Scan for the cell matching the given text and deliver its (x, y) coordinate at center. 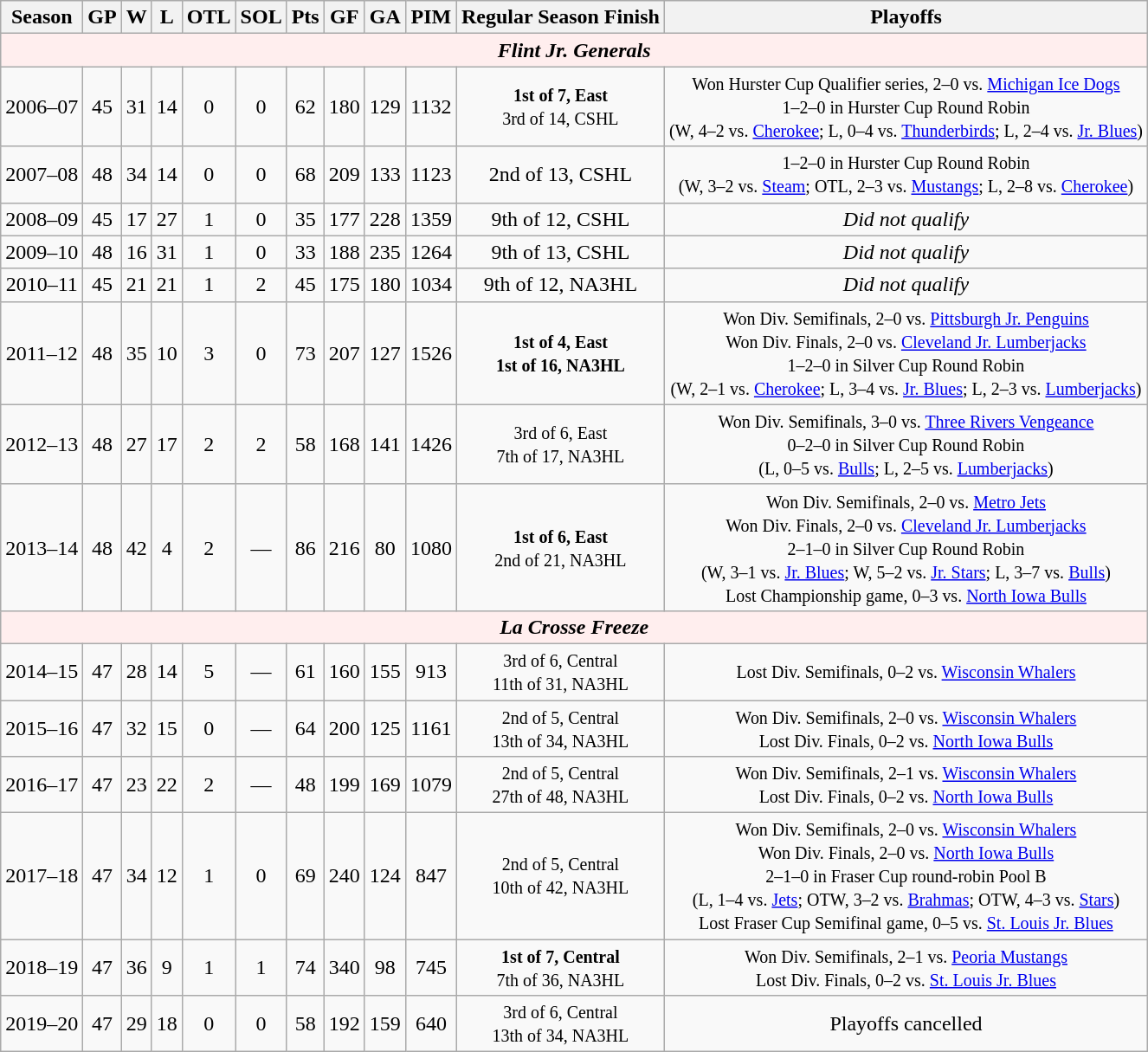
175 (345, 285)
5 (209, 672)
62 (305, 106)
1079 (431, 784)
W (137, 17)
1123 (431, 175)
2016–17 (42, 784)
2nd of 13, CSHL (560, 175)
1264 (431, 252)
OTL (209, 17)
9th of 13, CSHL (560, 252)
3rd of 6, Central11th of 31, NA3HL (560, 672)
74 (305, 968)
16 (137, 252)
12 (166, 876)
9 (166, 968)
9th of 12, CSHL (560, 219)
640 (431, 1023)
4 (166, 547)
1526 (431, 353)
1132 (431, 106)
Flint Jr. Generals (575, 50)
192 (345, 1023)
1st of 4, East1st of 16, NA3HL (560, 353)
Season (42, 17)
2019–20 (42, 1023)
28 (137, 672)
1426 (431, 444)
Won Div. Semifinals, 2–1 vs. Peoria MustangsLost Div. Finals, 0–2 vs. St. Louis Jr. Blues (906, 968)
1st of 7, Central7th of 36, NA3HL (560, 968)
1161 (431, 727)
22 (166, 784)
124 (384, 876)
33 (305, 252)
1st of 6, East2nd of 21, NA3HL (560, 547)
228 (384, 219)
2006–07 (42, 106)
913 (431, 672)
2nd of 5, Central13th of 34, NA3HL (560, 727)
Lost Div. Semifinals, 0–2 vs. Wisconsin Whalers (906, 672)
169 (384, 784)
La Crosse Freeze (575, 627)
15 (166, 727)
1st of 7, East3rd of 14, CSHL (560, 106)
Won Div. Semifinals, 2–0 vs. Wisconsin WhalersLost Div. Finals, 0–2 vs. North Iowa Bulls (906, 727)
2015–16 (42, 727)
L (166, 17)
69 (305, 876)
10 (166, 353)
SOL (261, 17)
18 (166, 1023)
3rd of 6, Central13th of 34, NA3HL (560, 1023)
200 (345, 727)
209 (345, 175)
32 (137, 727)
73 (305, 353)
Playoffs (906, 17)
Regular Season Finish (560, 17)
68 (305, 175)
GP (102, 17)
3 (209, 353)
188 (345, 252)
86 (305, 547)
2nd of 5, Central27th of 48, NA3HL (560, 784)
23 (137, 784)
2009–10 (42, 252)
1–2–0 in Hurster Cup Round Robin(W, 3–2 vs. Steam; OTL, 2–3 vs. Mustangs; L, 2–8 vs. Cherokee) (906, 175)
42 (137, 547)
155 (384, 672)
2018–19 (42, 968)
160 (345, 672)
2017–18 (42, 876)
Pts (305, 17)
199 (345, 784)
Won Div. Semifinals, 2–1 vs. Wisconsin WhalersLost Div. Finals, 0–2 vs. North Iowa Bulls (906, 784)
2014–15 (42, 672)
Won Div. Semifinals, 3–0 vs. Three Rivers Vengeance0–2–0 in Silver Cup Round Robin(L, 0–5 vs. Bulls; L, 2–5 vs. Lumberjacks) (906, 444)
80 (384, 547)
159 (384, 1023)
3rd of 6, East7th of 17, NA3HL (560, 444)
235 (384, 252)
GF (345, 17)
141 (384, 444)
340 (345, 968)
216 (345, 547)
64 (305, 727)
29 (137, 1023)
2011–12 (42, 353)
98 (384, 968)
61 (305, 672)
2007–08 (42, 175)
1359 (431, 219)
2010–11 (42, 285)
PIM (431, 17)
847 (431, 876)
177 (345, 219)
168 (345, 444)
125 (384, 727)
36 (137, 968)
1034 (431, 285)
745 (431, 968)
127 (384, 353)
240 (345, 876)
2008–09 (42, 219)
Playoffs cancelled (906, 1023)
2013–14 (42, 547)
133 (384, 175)
1080 (431, 547)
207 (345, 353)
GA (384, 17)
129 (384, 106)
9th of 12, NA3HL (560, 285)
2012–13 (42, 444)
2nd of 5, Central10th of 42, NA3HL (560, 876)
